Locate the cell with the specified text and output its (X, Y) center coordinate. 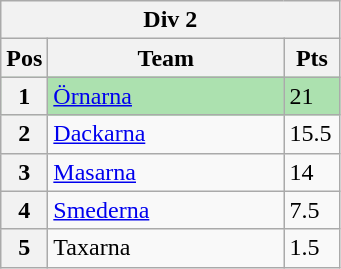
Pos (24, 58)
4 (24, 210)
Smederna (166, 210)
Dackarna (166, 134)
3 (24, 172)
Pts (312, 58)
Örnarna (166, 96)
7.5 (312, 210)
1.5 (312, 248)
5 (24, 248)
Taxarna (166, 248)
Div 2 (170, 20)
15.5 (312, 134)
21 (312, 96)
1 (24, 96)
2 (24, 134)
14 (312, 172)
Masarna (166, 172)
Team (166, 58)
